Locate the cell with the specified text and output its (X, Y) center coordinate. 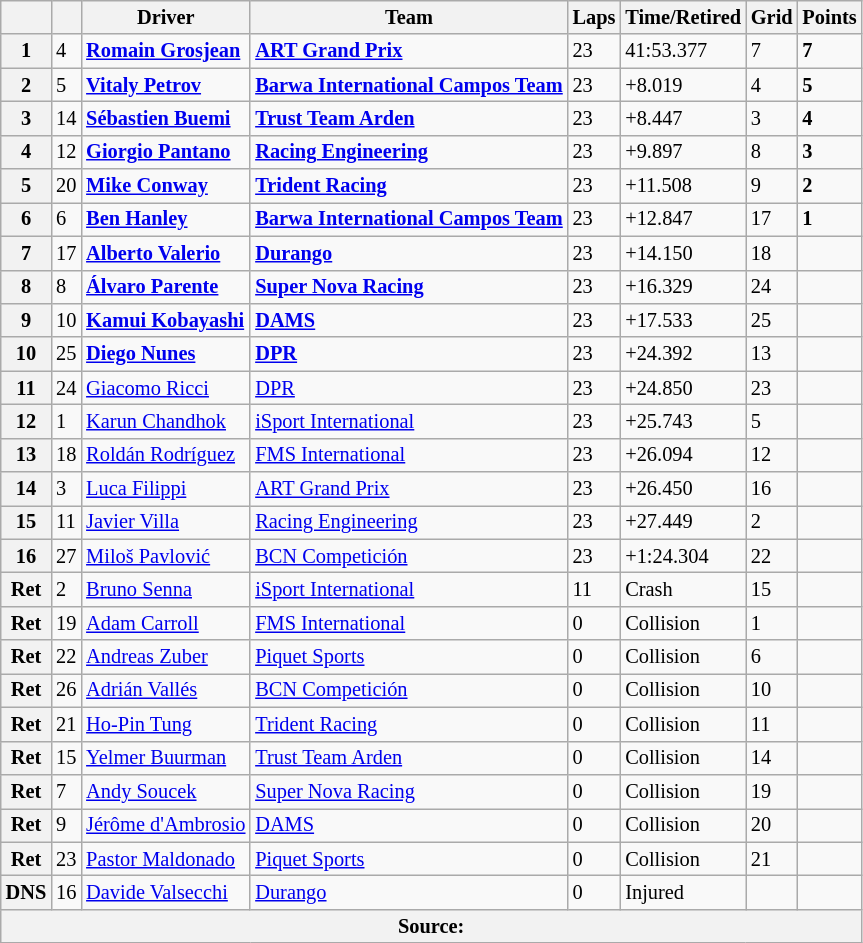
+9.897 (683, 152)
+16.329 (683, 287)
41:53.377 (683, 51)
+12.847 (683, 219)
+11.508 (683, 186)
Ho-Pin Tung (166, 724)
Injured (683, 892)
Karun Chandhok (166, 421)
Source: (432, 926)
Alberto Valerio (166, 253)
+8.019 (683, 85)
Bruno Senna (166, 589)
Andy Soucek (166, 791)
+17.533 (683, 320)
Mike Conway (166, 186)
Ben Hanley (166, 219)
Miloš Pavlović (166, 556)
Diego Nunes (166, 354)
Yelmer Buurman (166, 758)
+1:24.304 (683, 556)
Álvaro Parente (166, 287)
Giacomo Ricci (166, 388)
Team (408, 17)
27 (66, 556)
+8.447 (683, 118)
Davide Valsecchi (166, 892)
+14.150 (683, 253)
Javier Villa (166, 522)
+25.743 (683, 421)
Crash (683, 589)
Sébastien Buemi (166, 118)
+26.450 (683, 489)
Time/Retired (683, 17)
Vitaly Petrov (166, 85)
Romain Grosjean (166, 51)
Giorgio Pantano (166, 152)
Driver (166, 17)
Luca Filippi (166, 489)
Andreas Zuber (166, 657)
Grid (772, 17)
Points (829, 17)
DNS (26, 892)
Pastor Maldonado (166, 859)
Jérôme d'Ambrosio (166, 825)
Adrián Vallés (166, 690)
Adam Carroll (166, 623)
26 (66, 690)
Laps (594, 17)
Kamui Kobayashi (166, 320)
+27.449 (683, 522)
Roldán Rodríguez (166, 455)
+26.094 (683, 455)
+24.850 (683, 388)
+24.392 (683, 354)
